Scan for the cell matching the given text and deliver its [X, Y] coordinate at center. 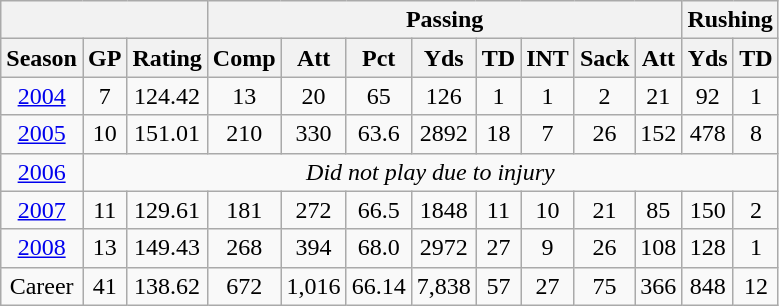
Comp [244, 58]
848 [708, 286]
1848 [444, 210]
2004 [42, 96]
1,016 [314, 286]
2008 [42, 248]
63.6 [378, 134]
Season [42, 58]
151.01 [167, 134]
126 [444, 96]
Passing [444, 20]
Rushing [730, 20]
Pct [378, 58]
2892 [444, 134]
8 [756, 134]
20 [314, 96]
Did not play due to injury [430, 172]
2972 [444, 248]
152 [658, 134]
66.14 [378, 286]
Career [42, 286]
18 [498, 134]
128 [708, 248]
394 [314, 248]
Sack [604, 58]
85 [658, 210]
2005 [42, 134]
672 [244, 286]
41 [104, 286]
330 [314, 134]
57 [498, 286]
66.5 [378, 210]
478 [708, 134]
150 [708, 210]
129.61 [167, 210]
7,838 [444, 286]
181 [244, 210]
12 [756, 286]
272 [314, 210]
92 [708, 96]
GP [104, 58]
65 [378, 96]
75 [604, 286]
2006 [42, 172]
124.42 [167, 96]
210 [244, 134]
68.0 [378, 248]
149.43 [167, 248]
INT [548, 58]
268 [244, 248]
9 [548, 248]
108 [658, 248]
138.62 [167, 286]
2007 [42, 210]
Rating [167, 58]
366 [658, 286]
